Return the [x, y] coordinate for the center point of the cell that contains the specified text.  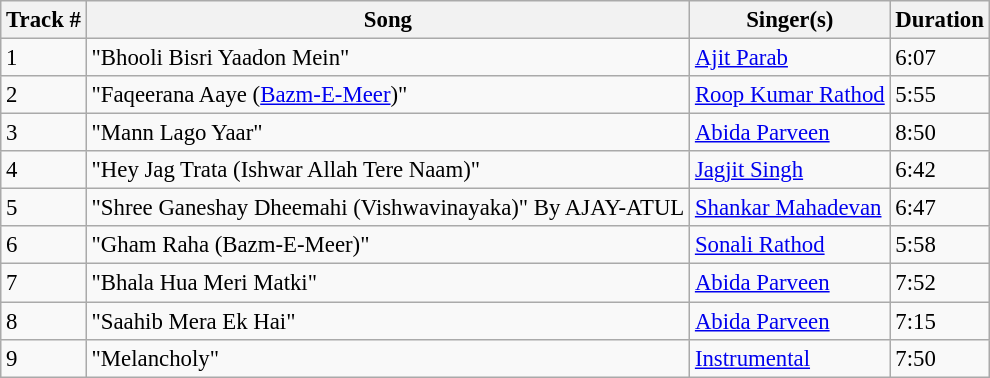
7:50 [940, 358]
Roop Kumar Rathod [790, 95]
1 [44, 58]
9 [44, 358]
3 [44, 133]
2 [44, 95]
"Gham Raha (Bazm-E-Meer)" [388, 245]
8:50 [940, 133]
7:52 [940, 283]
7:15 [940, 321]
"Hey Jag Trata (Ishwar Allah Tere Naam)" [388, 170]
Song [388, 20]
6:47 [940, 208]
5:55 [940, 95]
Singer(s) [790, 20]
7 [44, 283]
Instrumental [790, 358]
"Mann Lago Yaar" [388, 133]
"Melancholy" [388, 358]
Sonali Rathod [790, 245]
Track # [44, 20]
6:42 [940, 170]
Jagjit Singh [790, 170]
Shankar Mahadevan [790, 208]
6 [44, 245]
"Bhooli Bisri Yaadon Mein" [388, 58]
8 [44, 321]
"Shree Ganeshay Dheemahi (Vishwavinayaka)" By AJAY-ATUL [388, 208]
5:58 [940, 245]
"Saahib Mera Ek Hai" [388, 321]
5 [44, 208]
Ajit Parab [790, 58]
6:07 [940, 58]
"Bhala Hua Meri Matki" [388, 283]
4 [44, 170]
Duration [940, 20]
"Faqeerana Aaye (Bazm-E-Meer)" [388, 95]
